Find where the given text appears and provide that cell's center as (X, Y) coordinate. 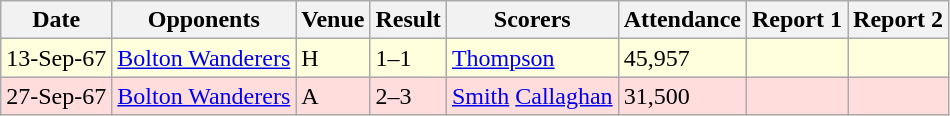
Report 2 (898, 20)
31,500 (682, 96)
Smith Callaghan (532, 96)
1–1 (408, 58)
Scorers (532, 20)
13-Sep-67 (56, 58)
Venue (333, 20)
27-Sep-67 (56, 96)
2–3 (408, 96)
Opponents (204, 20)
Thompson (532, 58)
Report 1 (798, 20)
Result (408, 20)
Date (56, 20)
A (333, 96)
45,957 (682, 58)
Attendance (682, 20)
H (333, 58)
